Detect which cell encompasses the target text, then output its [X, Y] center coordinate. 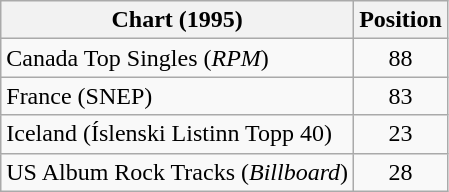
Canada Top Singles (RPM) [178, 58]
US Album Rock Tracks (Billboard) [178, 172]
France (SNEP) [178, 96]
Iceland (Íslenski Listinn Topp 40) [178, 134]
Position [401, 20]
28 [401, 172]
83 [401, 96]
Chart (1995) [178, 20]
88 [401, 58]
23 [401, 134]
